Find where the given text appears and provide that cell's center as [X, Y] coordinate. 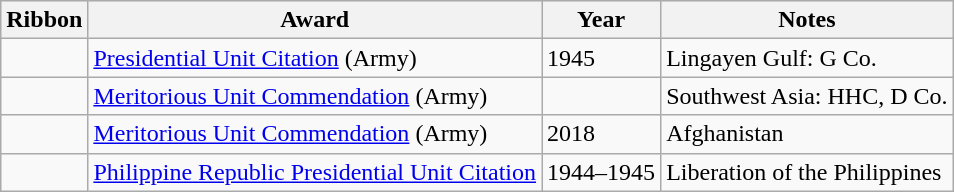
Liberation of the Philippines [807, 172]
1944–1945 [602, 172]
Southwest Asia: HHC, D Co. [807, 96]
Presidential Unit Citation (Army) [315, 58]
Ribbon [44, 20]
Philippine Republic Presidential Unit Citation [315, 172]
1945 [602, 58]
2018 [602, 134]
Year [602, 20]
Afghanistan [807, 134]
Lingayen Gulf: G Co. [807, 58]
Notes [807, 20]
Award [315, 20]
